Search for the cell housing the specified text and yield its (X, Y) center coordinate. 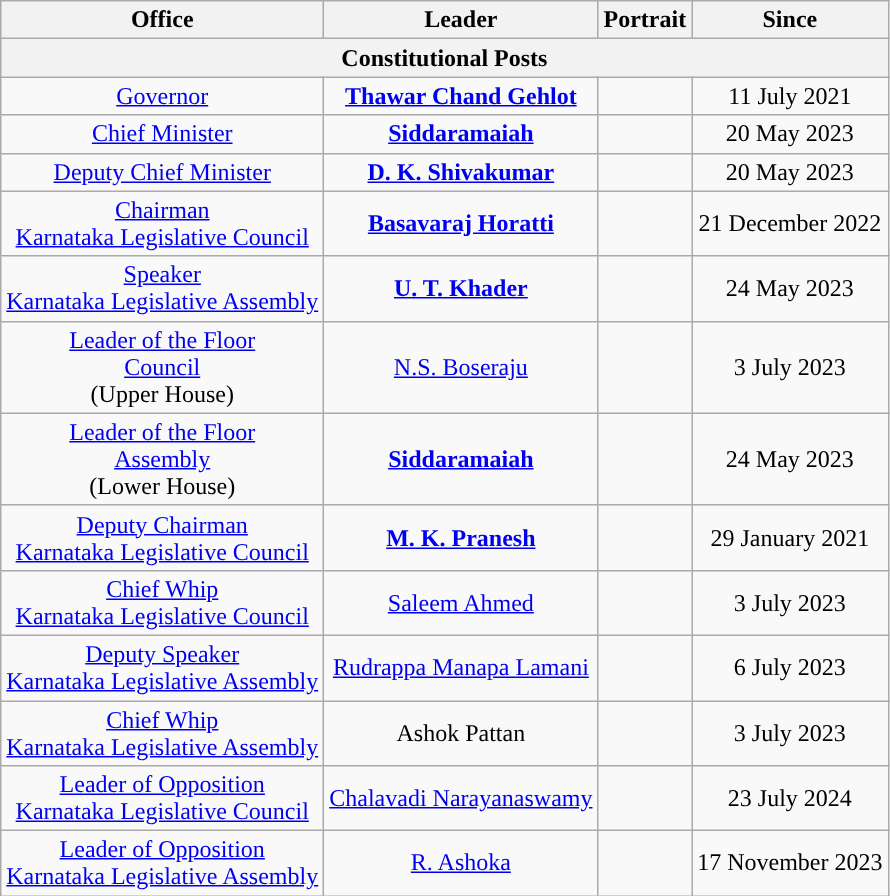
11 July 2021 (790, 96)
6 July 2023 (790, 668)
Chief WhipKarnataka Legislative Assembly (162, 732)
Deputy Speaker Karnataka Legislative Assembly (162, 668)
Chalavadi Narayanaswamy (461, 798)
23 July 2024 (790, 798)
Constitutional Posts (444, 58)
N.S. Boseraju (461, 367)
Rudrappa Manapa Lamani (461, 668)
U. T. Khader (461, 288)
17 November 2023 (790, 864)
R. Ashoka (461, 864)
Office (162, 20)
Leader of the FloorAssembly(Lower House) (162, 459)
Speaker Karnataka Legislative Assembly (162, 288)
Leader of the FloorCouncil(Upper House) (162, 367)
Chief WhipKarnataka Legislative Council (162, 602)
Thawar Chand Gehlot (461, 96)
Governor (162, 96)
Saleem Ahmed (461, 602)
29 January 2021 (790, 538)
Chairman Karnataka Legislative Council (162, 224)
Leader of Opposition Karnataka Legislative Assembly (162, 864)
Deputy Chairman Karnataka Legislative Council (162, 538)
Portrait (645, 20)
M. K. Pranesh (461, 538)
21 December 2022 (790, 224)
D. K. Shivakumar (461, 172)
Deputy Chief Minister (162, 172)
Leader (461, 20)
Leader of Opposition Karnataka Legislative Council (162, 798)
Ashok Pattan (461, 732)
Chief Minister (162, 134)
Since (790, 20)
Basavaraj Horatti (461, 224)
